Pinpoint the cell where the given text exists, returning its [x, y] midpoint coordinate. 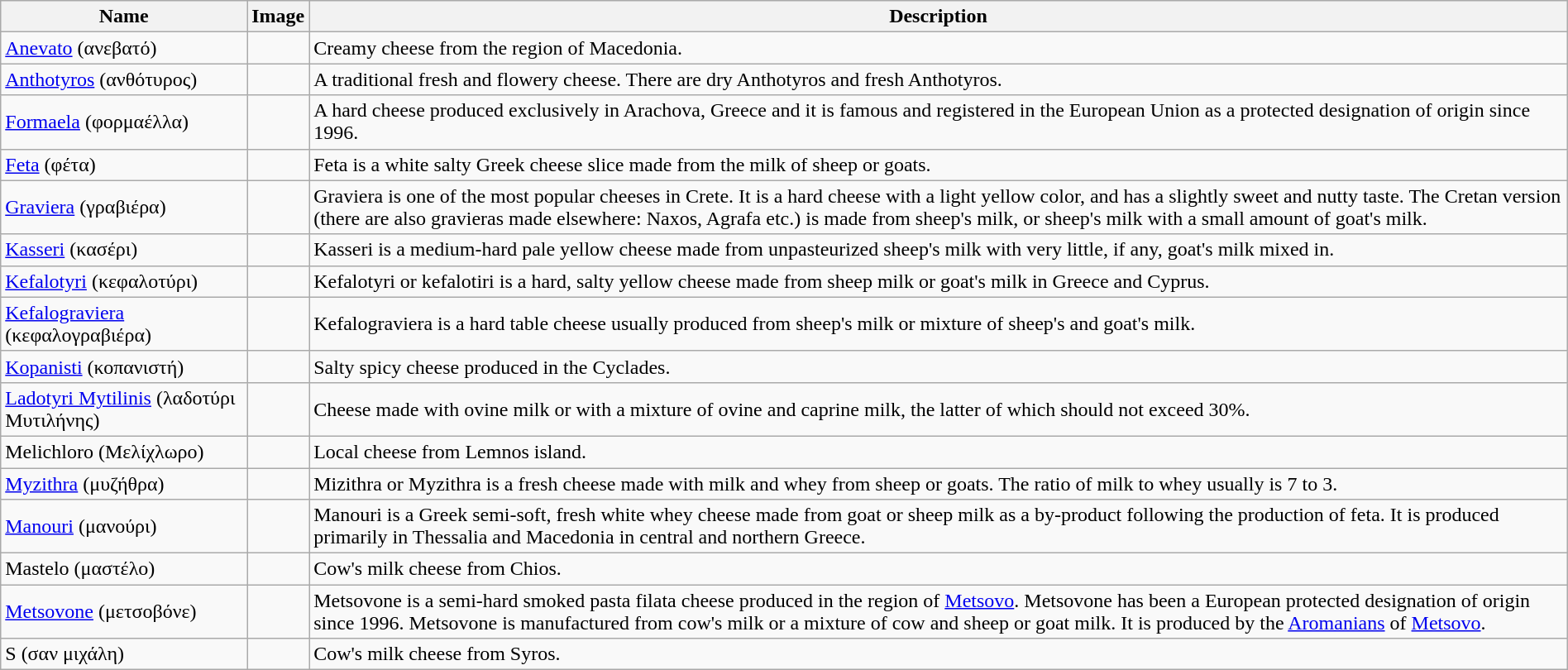
Local cheese from Lemnos island. [939, 452]
Mizithra or Myzithra is a fresh cheese made with milk and whey from sheep or goats. The ratio of milk to whey usually is 7 to 3. [939, 484]
Formaela (φορμαέλλα) [124, 122]
Myzithra (μυζήθρα) [124, 484]
Kefalotyri (κεφαλοτύρι) [124, 281]
Cheese made with ovine milk or with a mixture of ovine and caprine milk, the latter of which should not exceed 30%. [939, 409]
Manouri (μανούρι) [124, 526]
Cow's milk cheese from Chios. [939, 569]
A traditional fresh and flowery cheese. There are dry Anthotyros and fresh Anthotyros. [939, 79]
Melichloro (Μελίχλωρο) [124, 452]
Graviera (γραβιέρα) [124, 207]
Cow's milk cheese from Syros. [939, 654]
Kefalograviera (κεφαλογραβιέρα) [124, 324]
Anevato (ανεβατό) [124, 48]
Image [278, 17]
Kasseri is a medium-hard pale yellow cheese made from unpasteurized sheep's milk with very little, if any, goat's milk mixed in. [939, 250]
Mastelo (μαστέλο) [124, 569]
Feta (φέτα) [124, 165]
Feta is a white salty Greek cheese slice made from the milk of sheep or goats. [939, 165]
Anthotyros (ανθότυρος) [124, 79]
Name [124, 17]
Kefalograviera is a hard table cheese usually produced from sheep's milk or mixture of sheep's and goat's milk. [939, 324]
Salty spicy cheese produced in the Cyclades. [939, 366]
Kefalotyri or kefalotiri is a hard, salty yellow cheese made from sheep milk or goat's milk in Greece and Cyprus. [939, 281]
Kasseri (κασέρι) [124, 250]
Ladotyri Mytilinis (λαδοτύρι Μυτιλήνης) [124, 409]
Description [939, 17]
S (σαν μιχάλη) [124, 654]
Creamy cheese from the region of Macedonia. [939, 48]
Kopanisti (κοπανιστή) [124, 366]
Metsovone (μετσοβόνε) [124, 612]
